Search for the cell housing the specified text and yield its [X, Y] center coordinate. 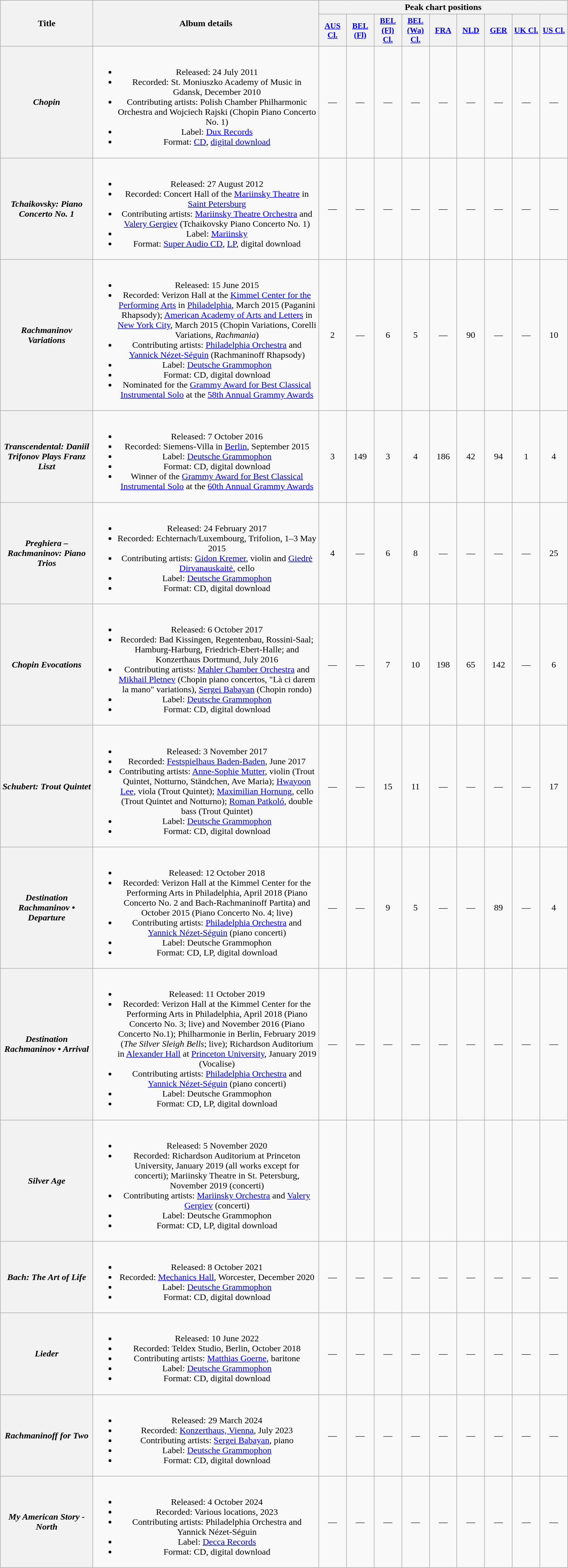
Album details [206, 24]
Chopin Evocations [47, 665]
Tchaikovsky: Piano Concerto No. 1 [47, 209]
Destination Rachmaninov • Departure [47, 907]
15 [388, 786]
2 [332, 335]
Rachmaninoff for Two [47, 1435]
17 [554, 786]
7 [388, 665]
BEL (Fl) Cl. [388, 30]
9 [388, 907]
Rachmaninov Variations [47, 335]
8 [416, 553]
90 [471, 335]
Title [47, 24]
11 [416, 786]
Bach: The Art of Life [47, 1277]
Transcendental: Daniil Trifonov Plays Franz Liszt [47, 457]
GER [499, 30]
BEL (Fl) [360, 30]
Preghiera – Rachmaninov: Piano Trios [47, 553]
Chopin [47, 102]
1 [526, 457]
UK Cl. [526, 30]
My American Story - North [47, 1522]
89 [499, 907]
FRA [443, 30]
Schubert: Trout Quintet [47, 786]
Released: 8 October 2021Recorded: Mechanics Hall, Worcester, December 2020Label: Deutsche GrammophonFormat: CD, digital download [206, 1277]
65 [471, 665]
25 [554, 553]
142 [499, 665]
Silver Age [47, 1181]
Destination Rachmaninov • Arrival [47, 1044]
149 [360, 457]
NLD [471, 30]
Peak chart positions [443, 7]
AUS Cl. [332, 30]
US Cl. [554, 30]
186 [443, 457]
Lieder [47, 1353]
94 [499, 457]
198 [443, 665]
BEL (Wa) Cl. [416, 30]
42 [471, 457]
